From the cell containing the given text, extract its center point as [x, y] coordinate. 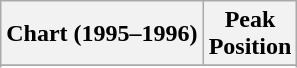
Chart (1995–1996) [102, 34]
PeakPosition [250, 34]
